Detect which cell encompasses the target text, then output its (X, Y) center coordinate. 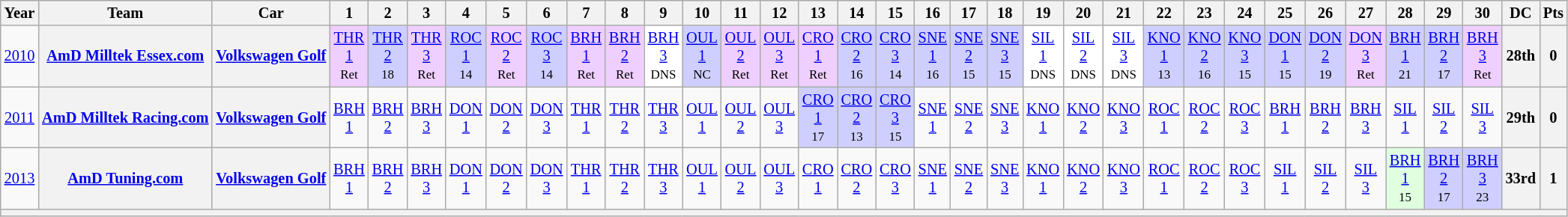
29th (1521, 117)
2010 (19, 56)
23 (1205, 13)
7 (586, 13)
DON115 (1285, 56)
BRH1Ret (586, 56)
Pts (1554, 13)
THR3Ret (426, 56)
THR1Ret (349, 56)
KNO216 (1205, 56)
19 (1043, 13)
CRO2 (857, 178)
12 (779, 13)
6 (547, 13)
OUL1NC (702, 56)
29 (1444, 13)
17 (969, 13)
15 (895, 13)
KNO113 (1164, 56)
BRH115 (1405, 178)
11 (741, 13)
AmD Tuning.com (125, 178)
OUL3Ret (779, 56)
OUL2Ret (741, 56)
KNO315 (1244, 56)
25 (1285, 13)
22 (1164, 13)
DON219 (1325, 56)
ROC314 (547, 56)
BRH3Ret (1483, 56)
ROC2Ret (506, 56)
24 (1244, 13)
SIL3DNS (1124, 56)
SNE215 (969, 56)
AmD Milltek Racing.com (125, 117)
DON3Ret (1366, 56)
ROC114 (466, 56)
DC (1521, 13)
Team (125, 13)
CRO216 (857, 56)
SIL2DNS (1083, 56)
8 (625, 13)
5 (506, 13)
THR218 (388, 56)
BRH121 (1405, 56)
AmD Milltek Essex.com (125, 56)
CRO315 (895, 117)
14 (857, 13)
9 (664, 13)
16 (933, 13)
SNE315 (1005, 56)
BRH3DNS (664, 56)
Car (271, 13)
28 (1405, 13)
CRO314 (895, 56)
4 (466, 13)
10 (702, 13)
CRO1Ret (818, 56)
3 (426, 13)
20 (1083, 13)
21 (1124, 13)
CRO213 (857, 117)
33rd (1521, 178)
SIL1DNS (1043, 56)
CRO117 (818, 117)
18 (1005, 13)
2011 (19, 117)
2 (388, 13)
BRH323 (1483, 178)
Year (19, 13)
28th (1521, 56)
CRO1 (818, 178)
13 (818, 13)
BRH2Ret (625, 56)
CRO3 (895, 178)
SNE116 (933, 56)
27 (1366, 13)
2013 (19, 178)
30 (1483, 13)
26 (1325, 13)
